Search for the cell housing the specified text and yield its (x, y) center coordinate. 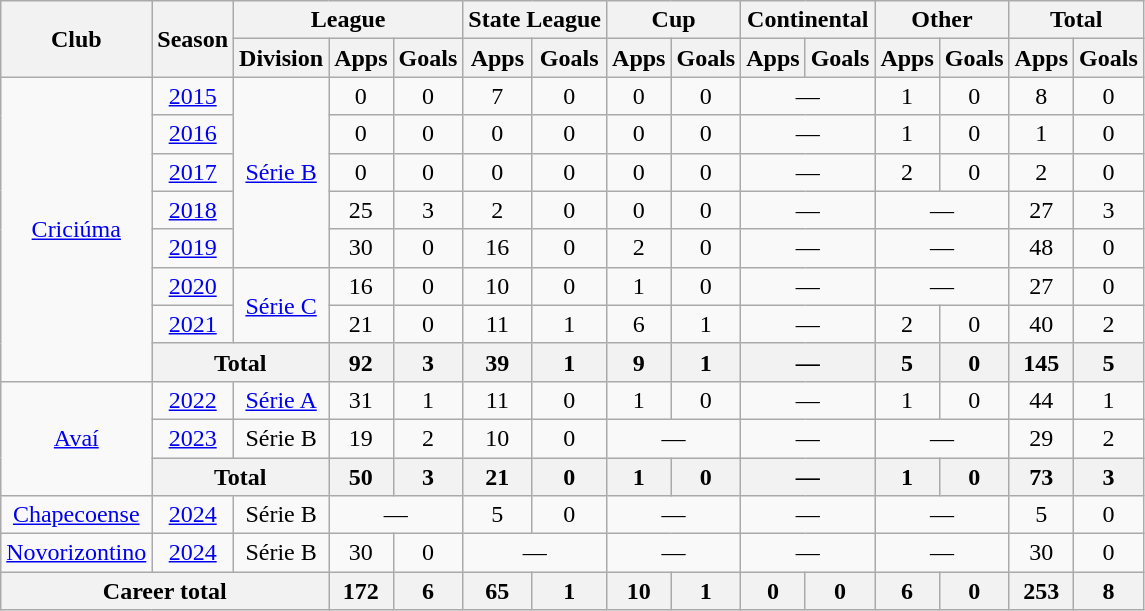
2017 (193, 172)
Career total (165, 591)
Chapecoense (76, 515)
25 (361, 210)
2020 (193, 286)
2015 (193, 96)
29 (1041, 438)
145 (1041, 362)
2019 (193, 248)
Season (193, 39)
Club (76, 39)
Division (282, 58)
2016 (193, 134)
31 (361, 400)
172 (361, 591)
Série C (282, 305)
44 (1041, 400)
Other (942, 20)
50 (361, 477)
73 (1041, 477)
2023 (193, 438)
253 (1041, 591)
9 (639, 362)
40 (1041, 324)
Continental (808, 20)
State League (535, 20)
Novorizontino (76, 553)
65 (498, 591)
League (348, 20)
2021 (193, 324)
48 (1041, 248)
92 (361, 362)
Cup (674, 20)
19 (361, 438)
Série A (282, 400)
7 (498, 96)
Criciúma (76, 229)
2022 (193, 400)
2018 (193, 210)
Avaí (76, 438)
39 (498, 362)
